Return the (x, y) coordinate for the center point of the cell that contains the specified text.  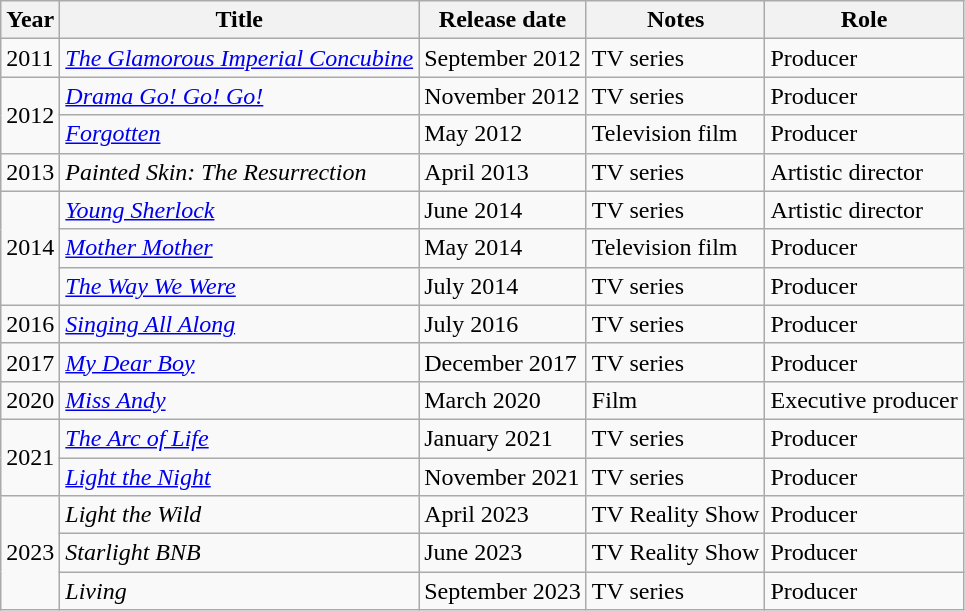
January 2021 (503, 438)
2013 (30, 172)
Miss Andy (240, 400)
Painted Skin: The Resurrection (240, 172)
Light the Night (240, 477)
Starlight BNB (240, 553)
2021 (30, 457)
Living (240, 591)
September 2012 (503, 58)
2011 (30, 58)
Release date (503, 20)
My Dear Boy (240, 362)
Year (30, 20)
July 2014 (503, 286)
2014 (30, 248)
April 2013 (503, 172)
July 2016 (503, 324)
Young Sherlock (240, 210)
Film (676, 400)
September 2023 (503, 591)
2012 (30, 115)
June 2014 (503, 210)
November 2012 (503, 96)
Light the Wild (240, 515)
May 2012 (503, 134)
Executive producer (864, 400)
June 2023 (503, 553)
2016 (30, 324)
Role (864, 20)
Notes (676, 20)
Forgotten (240, 134)
Singing All Along (240, 324)
The Way We Were (240, 286)
The Glamorous Imperial Concubine (240, 58)
2023 (30, 553)
2020 (30, 400)
March 2020 (503, 400)
Drama Go! Go! Go! (240, 96)
November 2021 (503, 477)
The Arc of Life (240, 438)
2017 (30, 362)
December 2017 (503, 362)
May 2014 (503, 248)
April 2023 (503, 515)
Title (240, 20)
Mother Mother (240, 248)
